Output the [x, y] coordinate of the center of the cell containing the given text.  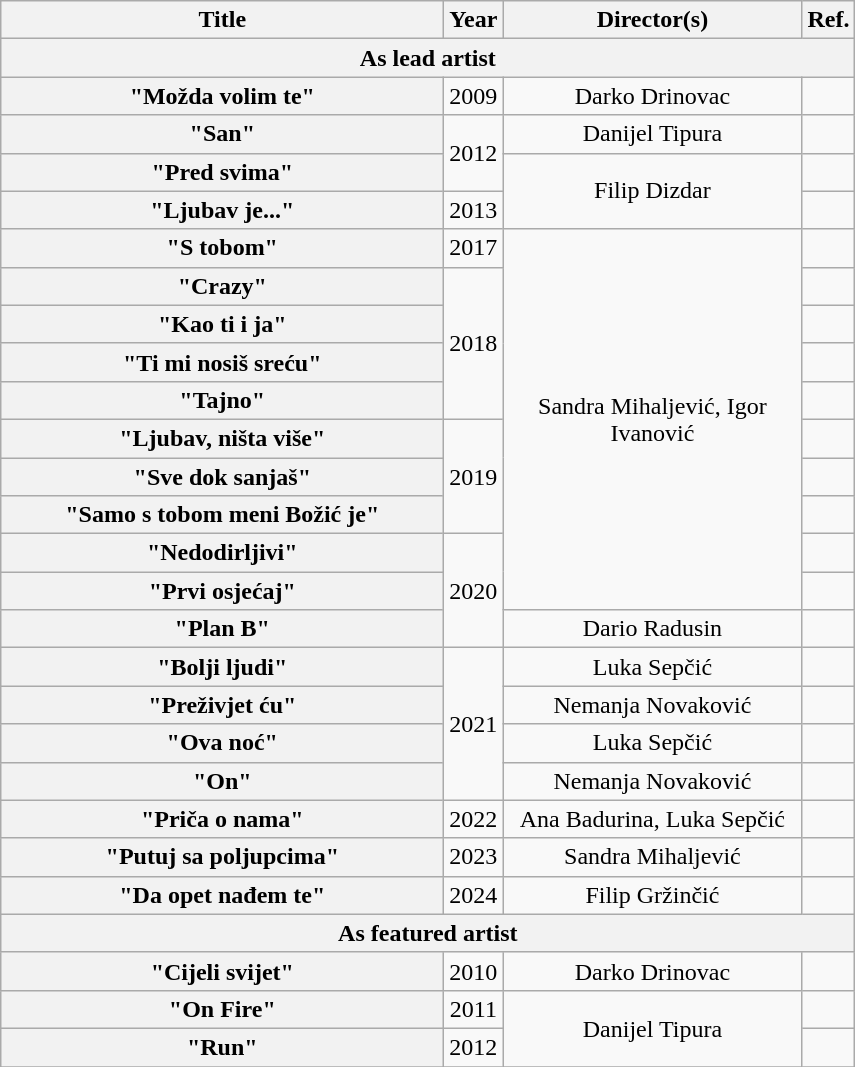
"Plan B" [222, 629]
"Bolji ljudi" [222, 667]
"Pred svima" [222, 172]
2022 [474, 819]
Sandra Mihaljević [652, 857]
Sandra Mihaljević, Igor Ivanović [652, 420]
2009 [474, 96]
"Samo s tobom meni Božić je" [222, 515]
"Ljubav, ništa više" [222, 438]
Year [474, 20]
2024 [474, 895]
2017 [474, 248]
"Tajno" [222, 400]
"Prvi osjećaj" [222, 591]
"Sve dok sanjaš" [222, 477]
"On Fire" [222, 1009]
Dario Radusin [652, 629]
2023 [474, 857]
"Cijeli svijet" [222, 971]
As lead artist [428, 58]
2018 [474, 343]
Title [222, 20]
"Ova noć" [222, 743]
Ref. [828, 20]
"Da opet nađem te" [222, 895]
"Run" [222, 1047]
"Ti mi nosiš sreću" [222, 362]
"Preživjet ću" [222, 705]
"Ljubav je..." [222, 210]
2021 [474, 724]
"Nedodirljivi" [222, 553]
2013 [474, 210]
As featured artist [428, 933]
2019 [474, 476]
2011 [474, 1009]
"Priča o nama" [222, 819]
Filip Gržinčić [652, 895]
"Putuj sa poljupcima" [222, 857]
2020 [474, 591]
"On" [222, 781]
2010 [474, 971]
"Možda volim te" [222, 96]
"San" [222, 134]
Filip Dizdar [652, 191]
"Kao ti i ja" [222, 324]
"Crazy" [222, 286]
Director(s) [652, 20]
Ana Badurina, Luka Sepčić [652, 819]
"S tobom" [222, 248]
